Output the (x, y) coordinate of the center of the cell containing the given text.  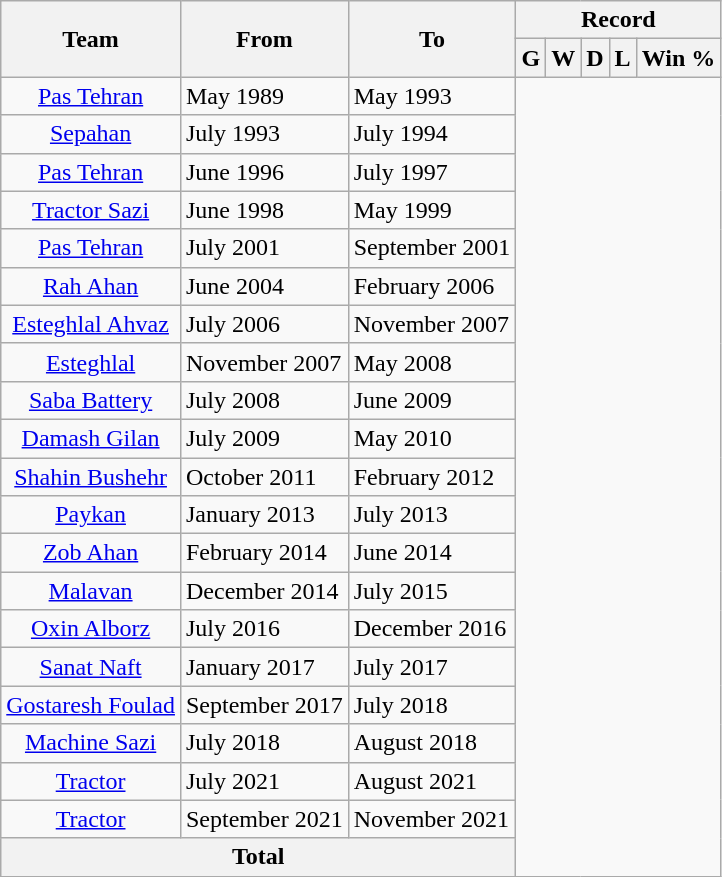
February 2012 (432, 477)
December 2014 (264, 591)
August 2021 (432, 781)
February 2014 (264, 553)
January 2017 (264, 667)
February 2006 (432, 286)
Esteghlal (91, 362)
July 2017 (432, 667)
Gostaresh Foulad (91, 705)
July 1993 (264, 134)
July 2015 (432, 591)
July 2021 (264, 781)
May 2010 (432, 438)
June 1996 (264, 172)
Zob Ahan (91, 553)
L (622, 58)
July 2016 (264, 629)
Team (91, 39)
September 2017 (264, 705)
Malavan (91, 591)
Sanat Naft (91, 667)
To (432, 39)
August 2018 (432, 743)
Tractor Sazi (91, 210)
Damash Gilan (91, 438)
June 2014 (432, 553)
June 1998 (264, 210)
October 2011 (264, 477)
December 2016 (432, 629)
Paykan (91, 515)
May 1989 (264, 96)
May 1999 (432, 210)
January 2013 (264, 515)
May 1993 (432, 96)
July 1997 (432, 172)
June 2004 (264, 286)
D (595, 58)
May 2008 (432, 362)
July 2006 (264, 324)
Saba Battery (91, 400)
Sepahan (91, 134)
W (564, 58)
Esteghlal Ahvaz (91, 324)
Record (618, 20)
November 2021 (432, 819)
G (531, 58)
Win % (678, 58)
September 2001 (432, 248)
September 2021 (264, 819)
From (264, 39)
July 1994 (432, 134)
July 2009 (264, 438)
Shahin Bushehr (91, 477)
Rah Ahan (91, 286)
June 2009 (432, 400)
Machine Sazi (91, 743)
Oxin Alborz (91, 629)
July 2008 (264, 400)
Total (258, 857)
July 2001 (264, 248)
July 2013 (432, 515)
